Scan for the cell matching the given text and deliver its (x, y) coordinate at center. 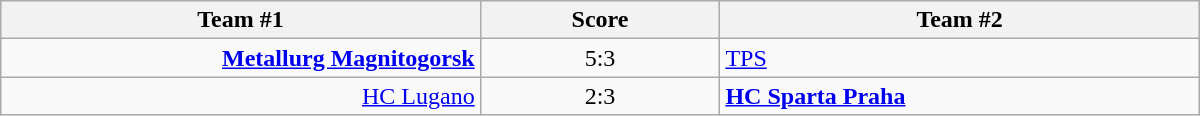
HC Lugano (240, 96)
Team #1 (240, 20)
TPS (960, 58)
Score (600, 20)
5:3 (600, 58)
Team #2 (960, 20)
HC Sparta Praha (960, 96)
Metallurg Magnitogorsk (240, 58)
2:3 (600, 96)
